Capture the cell that displays the provided text and extract its [x, y] central coordinate. 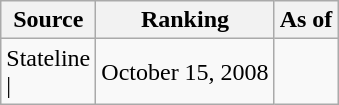
Stateline| [48, 72]
Source [48, 20]
As of [306, 20]
October 15, 2008 [185, 72]
Ranking [185, 20]
